Detect which cell encompasses the target text, then output its [x, y] center coordinate. 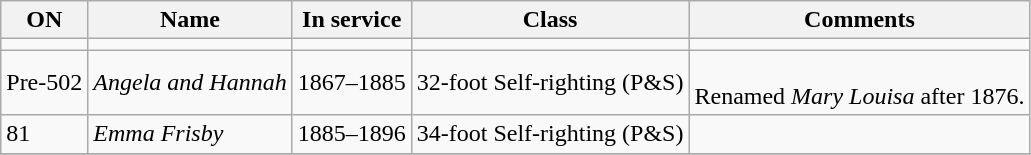
Emma Frisby [190, 134]
81 [44, 134]
34-foot Self-righting (P&S) [550, 134]
Angela and Hannah [190, 82]
In service [352, 20]
Renamed Mary Louisa after 1876. [860, 82]
1885–1896 [352, 134]
Name [190, 20]
1867–1885 [352, 82]
Pre-502 [44, 82]
Class [550, 20]
ON [44, 20]
32-foot Self-righting (P&S) [550, 82]
Comments [860, 20]
